Determine the [x, y] coordinate at the center of the cell enclosing the given text.  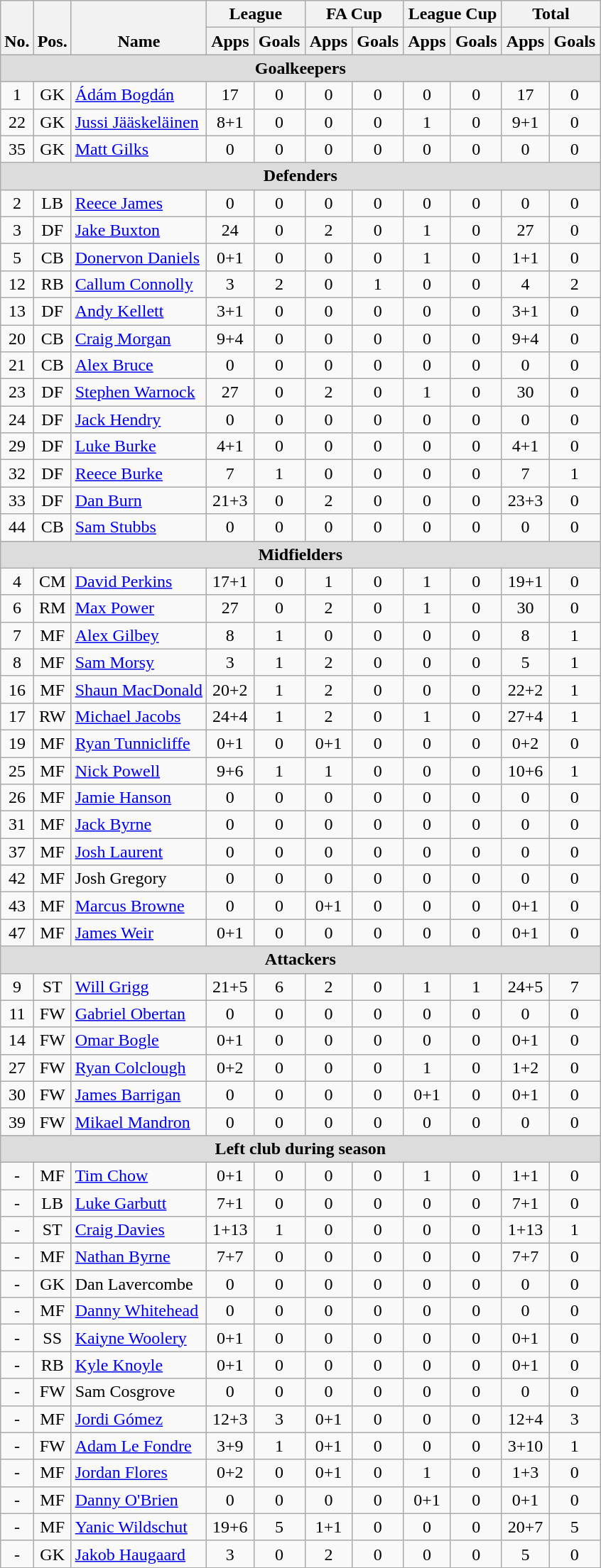
Jack Byrne [139, 825]
44 [17, 527]
8+1 [230, 122]
22 [17, 122]
24+5 [526, 987]
17+1 [230, 581]
20 [17, 339]
23+3 [526, 500]
Reece James [139, 203]
Craig Morgan [139, 339]
27+4 [526, 716]
11 [17, 1014]
23 [17, 393]
1+3 [526, 1473]
Andy Kellett [139, 311]
32 [17, 473]
9 [17, 987]
James Weir [139, 933]
37 [17, 852]
Attackers [300, 960]
Nathan Byrne [139, 1257]
14 [17, 1041]
Sam Cosgrove [139, 1392]
League Cup [453, 14]
Shaun MacDonald [139, 689]
20+7 [526, 1527]
Callum Connolly [139, 284]
Jack Hendry [139, 420]
Kyle Knoyle [139, 1365]
League [256, 14]
Name [139, 28]
Marcus Browne [139, 906]
Craig Davies [139, 1230]
Stephen Warnock [139, 393]
Adam Le Fondre [139, 1446]
FA Cup [354, 14]
Josh Gregory [139, 879]
47 [17, 933]
Josh Laurent [139, 852]
12 [17, 284]
Kaiyne Woolery [139, 1338]
16 [17, 689]
33 [17, 500]
Danny O'Brien [139, 1500]
Total [551, 14]
43 [17, 906]
James Barrigan [139, 1095]
Ádám Bogdán [139, 95]
Tim Chow [139, 1175]
Sam Stubbs [139, 527]
Left club during season [300, 1148]
Jordi Gómez [139, 1419]
Ryan Tunnicliffe [139, 743]
13 [17, 311]
Pos. [53, 28]
10+6 [526, 770]
Jamie Hanson [139, 798]
21+5 [230, 987]
No. [17, 28]
Will Grigg [139, 987]
Michael Jacobs [139, 716]
39 [17, 1122]
Dan Burn [139, 500]
12+3 [230, 1419]
Mikael Mandron [139, 1122]
19+6 [230, 1527]
21 [17, 366]
20+2 [230, 689]
Jussi Jääskeläinen [139, 122]
24+4 [230, 716]
29 [17, 446]
Jakob Haugaard [139, 1554]
Matt Gilks [139, 149]
26 [17, 798]
Max Power [139, 608]
Ryan Colclough [139, 1068]
9+6 [230, 770]
Sam Morsy [139, 662]
Omar Bogle [139, 1041]
31 [17, 825]
3+9 [230, 1446]
Luke Garbutt [139, 1203]
Alex Bruce [139, 366]
19+1 [526, 581]
Gabriel Obertan [139, 1014]
19 [17, 743]
Defenders [300, 176]
Luke Burke [139, 446]
42 [17, 879]
22+2 [526, 689]
Donervon Daniels [139, 257]
21+3 [230, 500]
David Perkins [139, 581]
SS [53, 1338]
Jake Buxton [139, 230]
RW [53, 716]
Goalkeepers [300, 68]
1+2 [526, 1068]
3+10 [526, 1446]
Nick Powell [139, 770]
35 [17, 149]
Danny Whitehead [139, 1311]
9+1 [526, 122]
RM [53, 608]
Reece Burke [139, 473]
Jordan Flores [139, 1473]
Yanic Wildschut [139, 1527]
Alex Gilbey [139, 635]
CM [53, 581]
12+4 [526, 1419]
25 [17, 770]
Dan Lavercombe [139, 1284]
Midfielders [300, 554]
